Search for the cell housing the specified text and yield its (x, y) center coordinate. 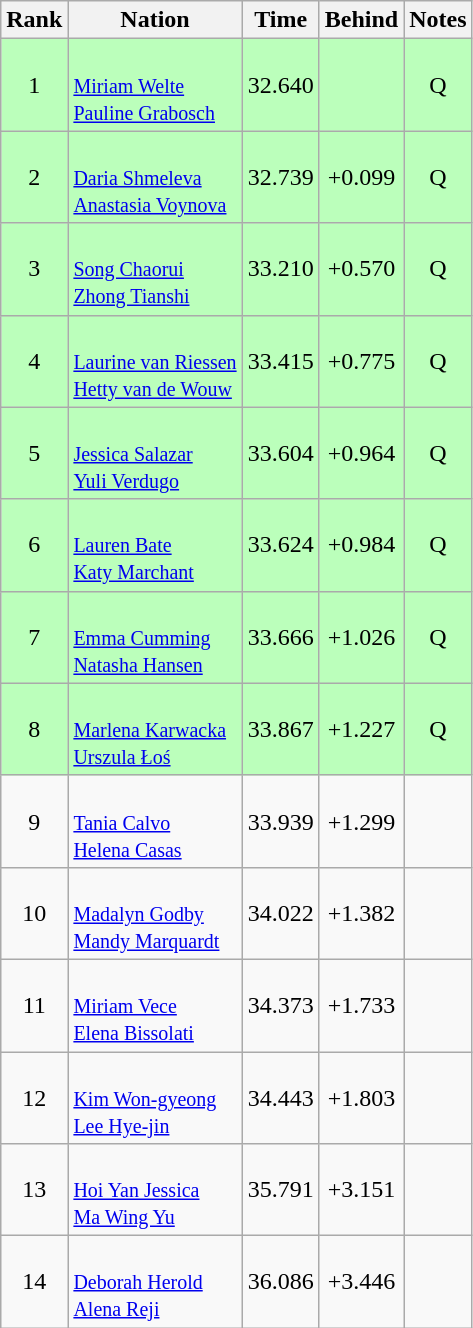
33.666 (280, 637)
33.624 (280, 545)
7 (34, 637)
Miriam WeltePauline Grabosch (155, 85)
Lauren BateKaty Marchant (155, 545)
14 (34, 1282)
33.415 (280, 361)
8 (34, 729)
Deborah HeroldAlena Reji (155, 1282)
10 (34, 913)
Tania CalvoHelena Casas (155, 821)
Song ChaoruiZhong Tianshi (155, 269)
+3.151 (361, 1190)
34.373 (280, 1005)
Marlena KarwackaUrszula Łoś (155, 729)
Behind (361, 20)
11 (34, 1005)
+0.099 (361, 177)
+1.803 (361, 1098)
+0.964 (361, 453)
1 (34, 85)
+1.299 (361, 821)
+0.775 (361, 361)
+3.446 (361, 1282)
Emma CummingNatasha Hansen (155, 637)
Kim Won-gyeongLee Hye-jin (155, 1098)
Rank (34, 20)
6 (34, 545)
33.604 (280, 453)
4 (34, 361)
33.210 (280, 269)
34.443 (280, 1098)
Miriam VeceElena Bissolati (155, 1005)
+1.026 (361, 637)
Jessica SalazarYuli Verdugo (155, 453)
+1.733 (361, 1005)
+1.227 (361, 729)
Madalyn GodbyMandy Marquardt (155, 913)
Hoi Yan JessicaMa Wing Yu (155, 1190)
Laurine van RiessenHetty van de Wouw (155, 361)
34.022 (280, 913)
32.640 (280, 85)
2 (34, 177)
+0.984 (361, 545)
13 (34, 1190)
32.739 (280, 177)
9 (34, 821)
+1.382 (361, 913)
Nation (155, 20)
33.867 (280, 729)
36.086 (280, 1282)
Time (280, 20)
35.791 (280, 1190)
33.939 (280, 821)
12 (34, 1098)
Daria ShmelevaAnastasia Voynova (155, 177)
5 (34, 453)
Notes (438, 20)
+0.570 (361, 269)
3 (34, 269)
